Return [X, Y] of the center of cell containing provided text 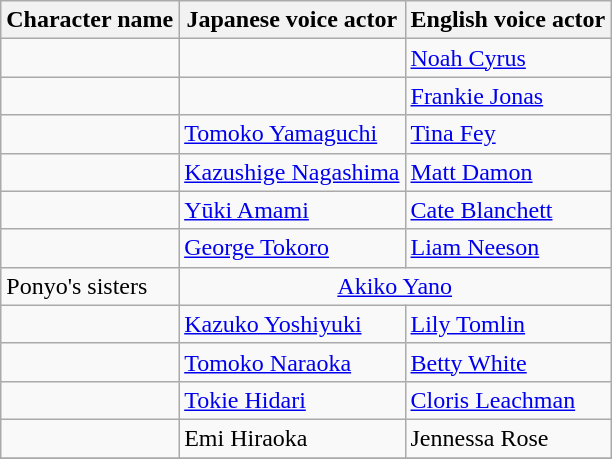
Noah Cyrus [508, 58]
Akiko Yano [395, 286]
English voice actor [508, 20]
Tomoko Naraoka [292, 362]
George Tokoro [292, 248]
Matt Damon [508, 172]
Ponyo's sisters [90, 286]
Frankie Jonas [508, 96]
Yūki Amami [292, 210]
Betty White [508, 362]
Tokie Hidari [292, 400]
Jennessa Rose [508, 438]
Tina Fey [508, 134]
Lily Tomlin [508, 324]
Kazuko Yoshiyuki [292, 324]
Cloris Leachman [508, 400]
Character name [90, 20]
Japanese voice actor [292, 20]
Cate Blanchett [508, 210]
Emi Hiraoka [292, 438]
Tomoko Yamaguchi [292, 134]
Kazushige Nagashima [292, 172]
Liam Neeson [508, 248]
